Return the (x, y) coordinate for the center point of the cell that contains the specified text.  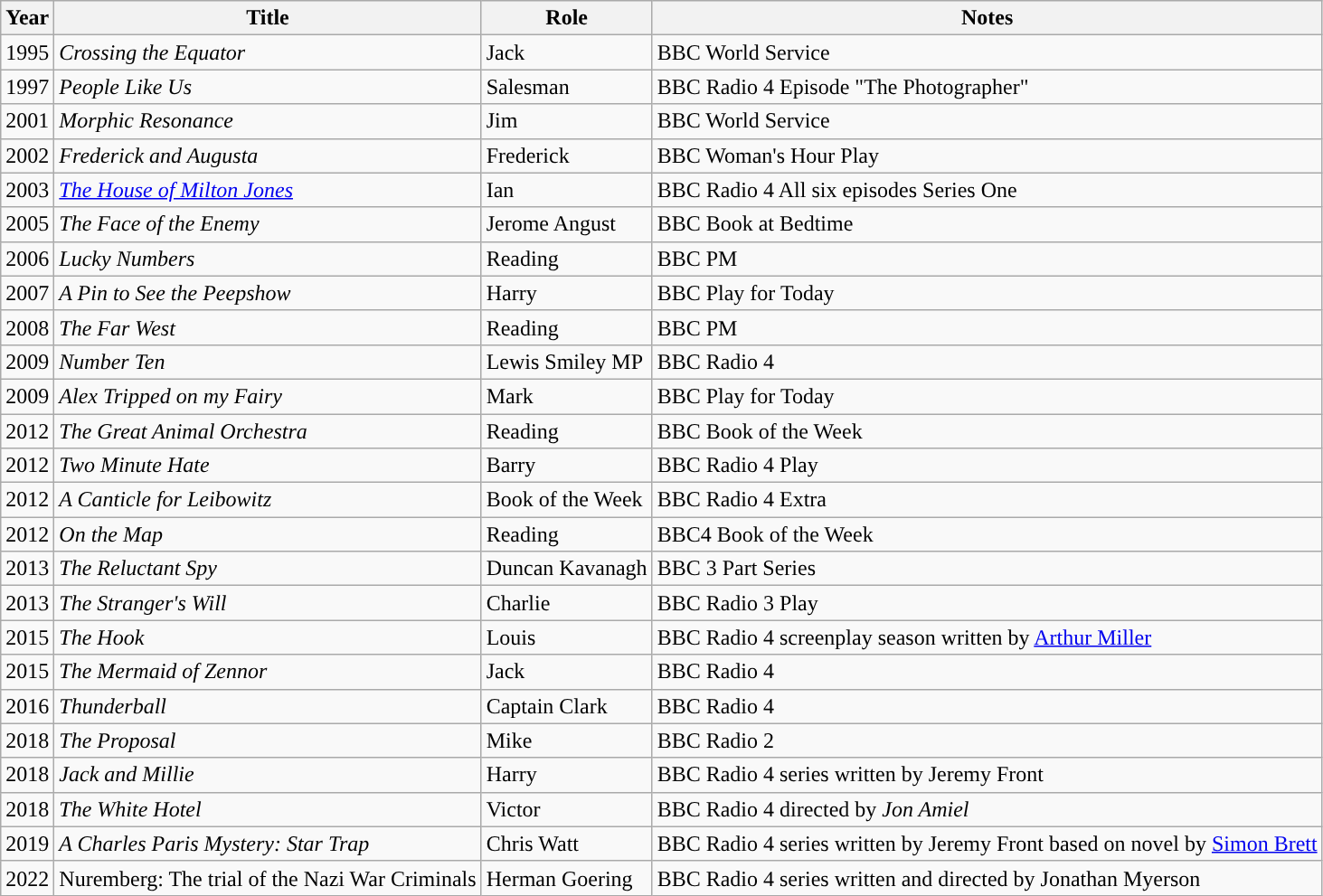
Lucky Numbers (268, 259)
Victor (566, 809)
BBC Radio 4 series written by Jeremy Front (988, 775)
Captain Clark (566, 706)
BBC Radio 4 series written by Jeremy Front based on novel by Simon Brett (988, 844)
BBC Radio 2 (988, 740)
2007 (27, 293)
The Stranger's Will (268, 603)
Notes (988, 18)
Jerome Angust (566, 224)
Herman Goering (566, 878)
Alex Tripped on my Fairy (268, 396)
2006 (27, 259)
Frederick and Augusta (268, 156)
A Pin to See the Peepshow (268, 293)
Year (27, 18)
BBC Radio 4 Episode "The Photographer" (988, 87)
2001 (27, 121)
A Charles Paris Mystery: Star Trap (268, 844)
Nuremberg: The trial of the Nazi War Criminals (268, 878)
Role (566, 18)
The Face of the Enemy (268, 224)
A Canticle for Leibowitz (268, 500)
The Hook (268, 637)
Number Ten (268, 362)
The Proposal (268, 740)
BBC Radio 4 Extra (988, 500)
Thunderball (268, 706)
The Great Animal Orchestra (268, 431)
2016 (27, 706)
Ian (566, 190)
2003 (27, 190)
2002 (27, 156)
Book of the Week (566, 500)
BBC Woman's Hour Play (988, 156)
BBC Radio 4 series written and directed by Jonathan Myerson (988, 878)
Mike (566, 740)
2005 (27, 224)
BBC Radio 4 Play (988, 466)
2019 (27, 844)
Frederick (566, 156)
Barry (566, 466)
Mark (566, 396)
Morphic Resonance (268, 121)
Chris Watt (566, 844)
Lewis Smiley MP (566, 362)
Charlie (566, 603)
The Mermaid of Zennor (268, 672)
The Far West (268, 327)
Louis (566, 637)
BBC Radio 4 All six episodes Series One (988, 190)
The Reluctant Spy (268, 569)
1995 (27, 52)
The House of Milton Jones (268, 190)
People Like Us (268, 87)
Jack and Millie (268, 775)
1997 (27, 87)
BBC Radio 4 directed by Jon Amiel (988, 809)
The White Hotel (268, 809)
BBC Book at Bedtime (988, 224)
2022 (27, 878)
On the Map (268, 534)
BBC4 Book of the Week (988, 534)
Title (268, 18)
2008 (27, 327)
Salesman (566, 87)
Jim (566, 121)
Duncan Kavanagh (566, 569)
BBC Radio 4 screenplay season written by Arthur Miller (988, 637)
Crossing the Equator (268, 52)
BBC Book of the Week (988, 431)
BBC 3 Part Series (988, 569)
Two Minute Hate (268, 466)
BBC Radio 3 Play (988, 603)
